Return the [X, Y] coordinate for the center point of the cell that contains the specified text.  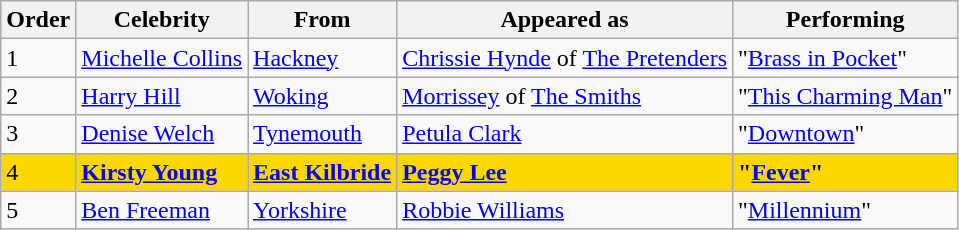
Morrissey of The Smiths [565, 96]
Peggy Lee [565, 172]
4 [38, 172]
3 [38, 134]
"Millennium" [846, 210]
Denise Welch [162, 134]
Robbie Williams [565, 210]
Order [38, 20]
5 [38, 210]
Yorkshire [322, 210]
1 [38, 58]
"This Charming Man" [846, 96]
Michelle Collins [162, 58]
"Brass in Pocket" [846, 58]
"Downtown" [846, 134]
Harry Hill [162, 96]
Performing [846, 20]
East Kilbride [322, 172]
Appeared as [565, 20]
Tynemouth [322, 134]
Ben Freeman [162, 210]
Chrissie Hynde of The Pretenders [565, 58]
Kirsty Young [162, 172]
"Fever" [846, 172]
From [322, 20]
Woking [322, 96]
Hackney [322, 58]
Petula Clark [565, 134]
2 [38, 96]
Celebrity [162, 20]
